Search for the cell housing the specified text and yield its (X, Y) center coordinate. 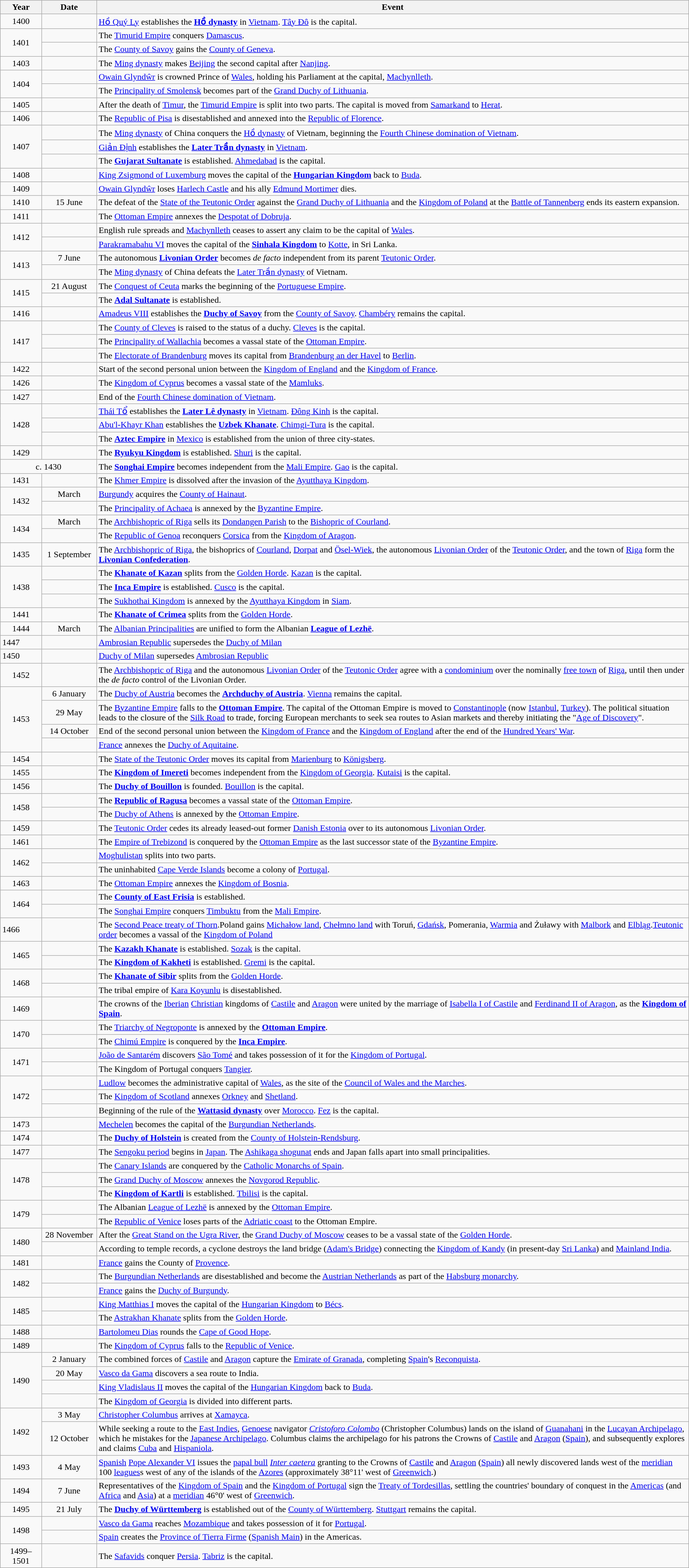
Owain Glyndŵr loses Harlech Castle and his ally Edmund Mortimer dies. (392, 189)
The Khanate of Crimea splits from the Golden Horde. (392, 615)
The Kingdom of Kakheti is established. Gremi is the capital. (392, 962)
1426 (21, 383)
The Kingdom of Cyprus falls to the Republic of Venice. (392, 1346)
Ludlow becomes the administrative capital of Wales, as the site of the Council of Wales and the Marches. (392, 1083)
The Adal Sultanate is established. (392, 300)
1479 (21, 1214)
1478 (21, 1179)
Giản Định establishes the Later Trần dynasty in Vietnam. (392, 147)
1410 (21, 202)
1447 (21, 642)
Date (69, 7)
The Chimú Empire is conquered by the Inca Empire. (392, 1041)
1494 (21, 1491)
1462 (21, 863)
20 May (69, 1373)
The Electorate of Brandenburg moves its capital from Brandenburg an der Havel to Berlin. (392, 355)
1499–1501 (21, 1556)
1495 (21, 1509)
France gains the County of Provence. (392, 1263)
21 July (69, 1509)
Beginning of the rule of the Wattasid dynasty over Morocco. Fez is the capital. (392, 1110)
1458 (21, 807)
Parakramabahu VI moves the capital of the Sinhala Kingdom to Kotte, in Sri Lanka. (392, 244)
Thái Tổ establishes the Later Lê dynasty in Vietnam. Đông Kinh is the capital. (392, 411)
Vasco da Gama discovers a sea route to India. (392, 1373)
The Republic of Venice loses parts of the Adriatic coast to the Ottoman Empire. (392, 1221)
Burgundy acquires the County of Hainaut. (392, 494)
1406 (21, 118)
The Burgundian Netherlands are disestablished and become the Austrian Netherlands as part of the Habsburg monarchy. (392, 1276)
Start of the second personal union between the Kingdom of England and the Kingdom of France. (392, 369)
The Ottoman Empire annexes the Despotat of Dobruja. (392, 216)
The Sengoku period begins in Japan. The Ashikaga shogunat ends and Japan falls apart into small principalities. (392, 1152)
The Kingdom of Scotland annexes Orkney and Shetland. (392, 1097)
The Triarchy of Negroponte is annexed by the Ottoman Empire. (392, 1028)
1411 (21, 216)
The Duchy of Württemberg is established out of the County of Württemberg. Stuttgart remains the capital. (392, 1509)
The Astrakhan Khanate splits from the Golden Horde. (392, 1318)
The Kingdom of Portugal conquers Tangier. (392, 1069)
1465 (21, 955)
The Ming dynasty makes Beijing the second capital after Nanjing. (392, 63)
Hồ Quý Ly establishes the Hồ dynasty in Vietnam. Tây Đô is the capital. (392, 21)
1412 (21, 237)
The Aztec Empire in Mexico is established from the union of three city-states. (392, 439)
The Ottoman Empire annexes the Kingdom of Bosnia. (392, 883)
Owain Glyndŵr is crowned Prince of Wales, holding his Parliament at the capital, Machynlleth. (392, 77)
1438 (21, 587)
1413 (21, 265)
1461 (21, 842)
1489 (21, 1346)
João de Santarém discovers São Tomé and takes possession of it for the Kingdom of Portugal. (392, 1055)
29 May (69, 712)
1466 (21, 930)
1464 (21, 904)
Vasco da Gama reaches Mozambique and takes possession of it for Portugal. (392, 1523)
1428 (21, 425)
1453 (21, 719)
The Republic of Pisa is disestablished and annexed into the Republic of Florence. (392, 118)
1450 (21, 656)
The Kingdom of Georgia is divided into different parts. (392, 1401)
12 October (69, 1438)
1492 (21, 1431)
1429 (21, 453)
1407 (21, 147)
The Duchy of Austria becomes the Archduchy of Austria. Vienna remains the capital. (392, 693)
1459 (21, 828)
14 October (69, 731)
After the Great Stand on the Ugra River, the Grand Duchy of Moscow ceases to be a vassal state of the Golden Horde. (392, 1235)
The County of Savoy gains the County of Geneva. (392, 49)
The Duchy of Athens is annexed by the Ottoman Empire. (392, 814)
1 September (69, 555)
1441 (21, 615)
1404 (21, 84)
28 November (69, 1235)
The Kingdom of Kartli is established. Tbilisi is the capital. (392, 1193)
1432 (21, 501)
2 January (69, 1359)
The Duchy of Bouillon is founded. Bouillon is the capital. (392, 787)
The Timurid Empire conquers Damascus. (392, 35)
1493 (21, 1467)
Ambrosian Republic supersedes the Duchy of Milan (392, 642)
King Matthias I moves the capital of the Hungarian Kingdom to Bécs. (392, 1304)
Christopher Columbus arrives at Xamayca. (392, 1415)
1444 (21, 628)
The uninhabited Cape Verde Islands become a colony of Portugal. (392, 869)
The Songhai Empire becomes independent from the Mali Empire. Gao is the capital. (392, 466)
The Principality of Smolensk becomes part of the Grand Duchy of Lithuania. (392, 91)
The Khanate of Sibir splits from the Golden Horde. (392, 976)
The County of East Frisia is established. (392, 897)
1481 (21, 1263)
The Sukhothai Kingdom is annexed by the Ayutthaya Kingdom in Siam. (392, 601)
1480 (21, 1242)
English rule spreads and Machynlleth ceases to assert any claim to be the capital of Wales. (392, 230)
1471 (21, 1062)
1434 (21, 529)
France gains the Duchy of Burgundy. (392, 1290)
Event (392, 7)
1468 (21, 983)
1469 (21, 1009)
1409 (21, 189)
1435 (21, 555)
The Kazakh Khanate is established. Sozak is the capital. (392, 948)
1405 (21, 105)
End of the Fourth Chinese domination of Vietnam. (392, 397)
The Archbishopric of Riga sells its Dondangen Parish to the Bishopric of Courland. (392, 522)
3 May (69, 1415)
15 June (69, 202)
The Kingdom of Imereti becomes independent from the Kingdom of Georgia. Kutaisi is the capital. (392, 773)
1498 (21, 1530)
The Khanate of Kazan splits from the Golden Horde. Kazan is the capital. (392, 573)
King Vladislaus II moves the capital of the Hungarian Kingdom back to Buda. (392, 1387)
Amadeus VIII establishes the Duchy of Savoy from the County of Savoy. Chambéry remains the capital. (392, 314)
1427 (21, 397)
1463 (21, 883)
France annexes the Duchy of Aquitaine. (392, 745)
1470 (21, 1034)
1408 (21, 175)
1482 (21, 1283)
1477 (21, 1152)
The Ming dynasty of China defeats the Later Trần dynasty of Vietnam. (392, 272)
1455 (21, 773)
The Teutonic Order cedes its already leased-out former Danish Estonia over to its autonomous Livonian Order. (392, 828)
The Empire of Trebizond is conquered by the Ottoman Empire as the last successor state of the Byzantine Empire. (392, 842)
The Conquest of Ceuta marks the beginning of the Portuguese Empire. (392, 286)
End of the second personal union between the Kingdom of France and the Kingdom of England after the end of the Hundred Years' War. (392, 731)
1474 (21, 1138)
1403 (21, 63)
Abu'l-Khayr Khan establishes the Uzbek Khanate. Chimgi-Tura is the capital. (392, 425)
The Grand Duchy of Moscow annexes the Novgorod Republic. (392, 1179)
The Songhai Empire conquers Timbuktu from the Mali Empire. (392, 911)
1490 (21, 1380)
1456 (21, 787)
The County of Cleves is raised to the status of a duchy. Cleves is the capital. (392, 327)
4 May (69, 1467)
The combined forces of Castile and Aragon capture the Emirate of Granada, completing Spain's Reconquista. (392, 1359)
1454 (21, 759)
The Republic of Ragusa becomes a vassal state of the Ottoman Empire. (392, 800)
The State of the Teutonic Order moves its capital from Marienburg to Königsberg. (392, 759)
21 August (69, 286)
c. 1430 (49, 466)
Spain creates the Province of Tierra Firme (Spanish Main) in the Americas. (392, 1537)
The Canary Islands are conquered by the Catholic Monarchs of Spain. (392, 1166)
King Zsigmond of Luxemburg moves the capital of the Hungarian Kingdom back to Buda. (392, 175)
1473 (21, 1124)
The Principality of Achaea is annexed by the Byzantine Empire. (392, 508)
Moghulistan splits into two parts. (392, 856)
The Inca Empire is established. Cusco is the capital. (392, 587)
The Republic of Genoa reconquers Corsica from the Kingdom of Aragon. (392, 536)
The Kingdom of Cyprus becomes a vassal state of the Mamluks. (392, 383)
The Ming dynasty of China conquers the Hồ dynasty of Vietnam, beginning the Fourth Chinese domination of Vietnam. (392, 133)
1401 (21, 42)
The Gujarat Sultanate is established. Ahmedabad is the capital. (392, 161)
1400 (21, 21)
The Duchy of Holstein is created from the County of Holstein-Rendsburg. (392, 1138)
The Albanian League of Lezhë is annexed by the Ottoman Empire. (392, 1207)
1422 (21, 369)
6 January (69, 693)
The tribal empire of Kara Koyunlu is disestablished. (392, 990)
The autonomous Livonian Order becomes de facto independent from its parent Teutonic Order. (392, 258)
Year (21, 7)
The Safavids conquer Persia. Tabriz is the capital. (392, 1556)
1472 (21, 1097)
The Ryukyu Kingdom is established. Shuri is the capital. (392, 453)
1488 (21, 1332)
1431 (21, 480)
The Khmer Empire is dissolved after the invasion of the Ayutthaya Kingdom. (392, 480)
1485 (21, 1311)
Bartolomeu Dias rounds the Cape of Good Hope. (392, 1332)
The Principality of Wallachia becomes a vassal state of the Ottoman Empire. (392, 341)
After the death of Timur, the Timurid Empire is split into two parts. The capital is moved from Samarkand to Herat. (392, 105)
1417 (21, 341)
1452 (21, 675)
The Albanian Principalities are unified to form the Albanian League of Lezhë. (392, 628)
Duchy of Milan supersedes Ambrosian Republic (392, 656)
1415 (21, 293)
1416 (21, 314)
Mechelen becomes the capital of the Burgundian Netherlands. (392, 1124)
